Detect which cell encompasses the target text, then output its [X, Y] center coordinate. 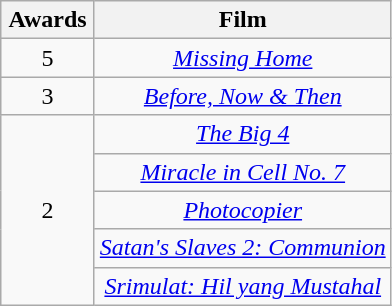
Srimulat: Hil yang Mustahal [242, 286]
Photocopier [242, 210]
Satan's Slaves 2: Communion [242, 248]
Before, Now & Then [242, 96]
5 [48, 58]
2 [48, 210]
Miracle in Cell No. 7 [242, 172]
Film [242, 20]
The Big 4 [242, 134]
3 [48, 96]
Missing Home [242, 58]
Awards [48, 20]
